Output the (X, Y) coordinate of the center of the cell containing the given text.  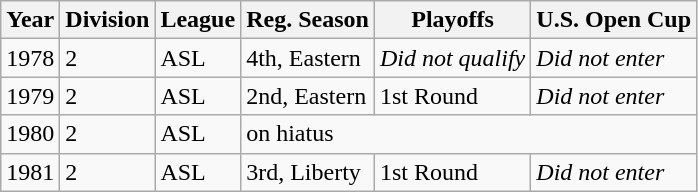
4th, Eastern (308, 58)
1980 (30, 134)
1978 (30, 58)
Year (30, 20)
1979 (30, 96)
Did not qualify (452, 58)
Playoffs (452, 20)
2nd, Eastern (308, 96)
U.S. Open Cup (614, 20)
3rd, Liberty (308, 172)
League (198, 20)
1981 (30, 172)
Division (108, 20)
Reg. Season (308, 20)
on hiatus (469, 134)
